Output the [x, y] coordinate of the center of the cell containing the given text.  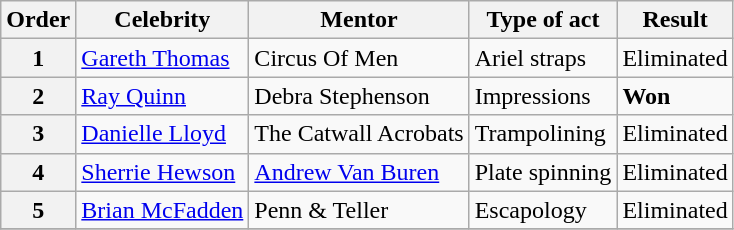
3 [38, 134]
Result [675, 20]
Debra Stephenson [359, 96]
Order [38, 20]
Andrew Van Buren [359, 172]
2 [38, 96]
Escapology [543, 210]
Mentor [359, 20]
Penn & Teller [359, 210]
Trampolining [543, 134]
5 [38, 210]
Won [675, 96]
Ariel straps [543, 58]
Impressions [543, 96]
Type of act [543, 20]
Gareth Thomas [162, 58]
Celebrity [162, 20]
1 [38, 58]
4 [38, 172]
Brian McFadden [162, 210]
Plate spinning [543, 172]
Danielle Lloyd [162, 134]
The Catwall Acrobats [359, 134]
Circus Of Men [359, 58]
Ray Quinn [162, 96]
Sherrie Hewson [162, 172]
